Output the (x, y) coordinate of the center of the cell containing the given text.  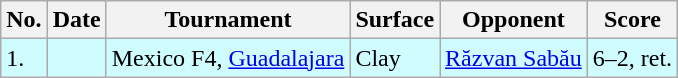
No. (24, 20)
6–2, ret. (632, 58)
Răzvan Sabău (514, 58)
1. (24, 58)
Score (632, 20)
Opponent (514, 20)
Surface (395, 20)
Date (76, 20)
Clay (395, 58)
Mexico F4, Guadalajara (228, 58)
Tournament (228, 20)
